Extract the (X, Y) coordinate from the center of the cell holding the provided text.  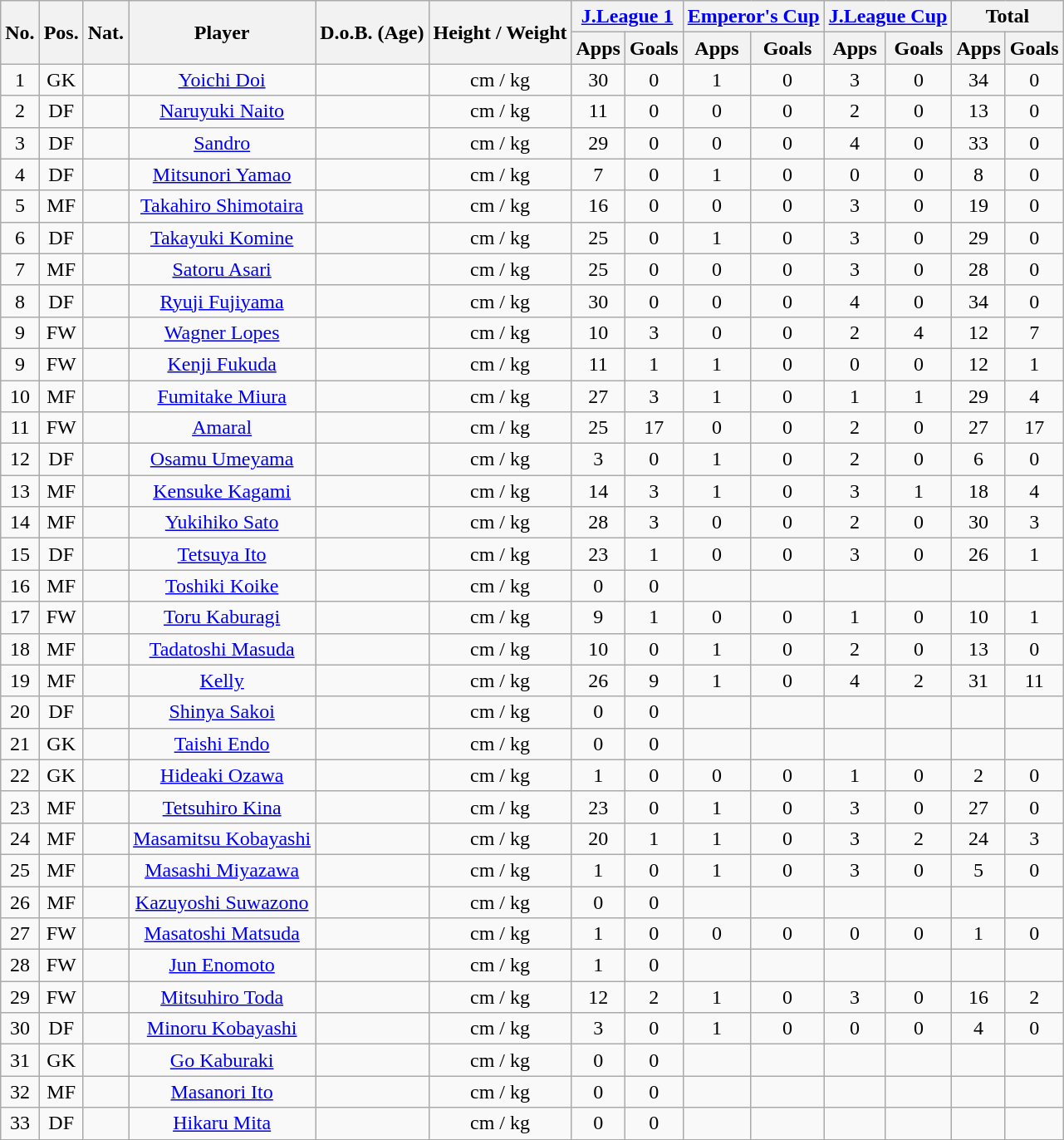
Total (1008, 17)
22 (20, 775)
Tadatoshi Masuda (223, 649)
Amaral (223, 428)
Masamitsu Kobayashi (223, 838)
Mitsunori Yamao (223, 174)
Sandro (223, 143)
Hideaki Ozawa (223, 775)
Kelly (223, 681)
Masatoshi Matsuda (223, 934)
Fumitake Miura (223, 396)
Masanori Ito (223, 1092)
Kenji Fukuda (223, 364)
Go Kaburaki (223, 1060)
Jun Enomoto (223, 966)
Shinya Sakoi (223, 712)
Height / Weight (500, 32)
Emperor's Cup (753, 17)
Hikaru Mita (223, 1123)
D.o.B. (Age) (372, 32)
32 (20, 1092)
Toru Kaburagi (223, 617)
J.League Cup (888, 17)
Tetsuya Ito (223, 554)
Mitsuhiro Toda (223, 997)
21 (20, 744)
Takayuki Komine (223, 238)
Player (223, 32)
Kensuke Kagami (223, 491)
Masashi Miyazawa (223, 870)
Minoru Kobayashi (223, 1029)
Yoichi Doi (223, 80)
J.League 1 (627, 17)
Kazuyoshi Suwazono (223, 902)
15 (20, 554)
Wagner Lopes (223, 332)
Yukihiko Sato (223, 523)
Osamu Umeyama (223, 459)
Tetsuhiro Kina (223, 807)
Ryuji Fujiyama (223, 301)
Naruyuki Naito (223, 111)
Pos. (61, 32)
Toshiki Koike (223, 586)
Taishi Endo (223, 744)
Takahiro Shimotaira (223, 206)
Nat. (105, 32)
No. (20, 32)
Satoru Asari (223, 269)
